Find where the given text appears and provide that cell's center as (x, y) coordinate. 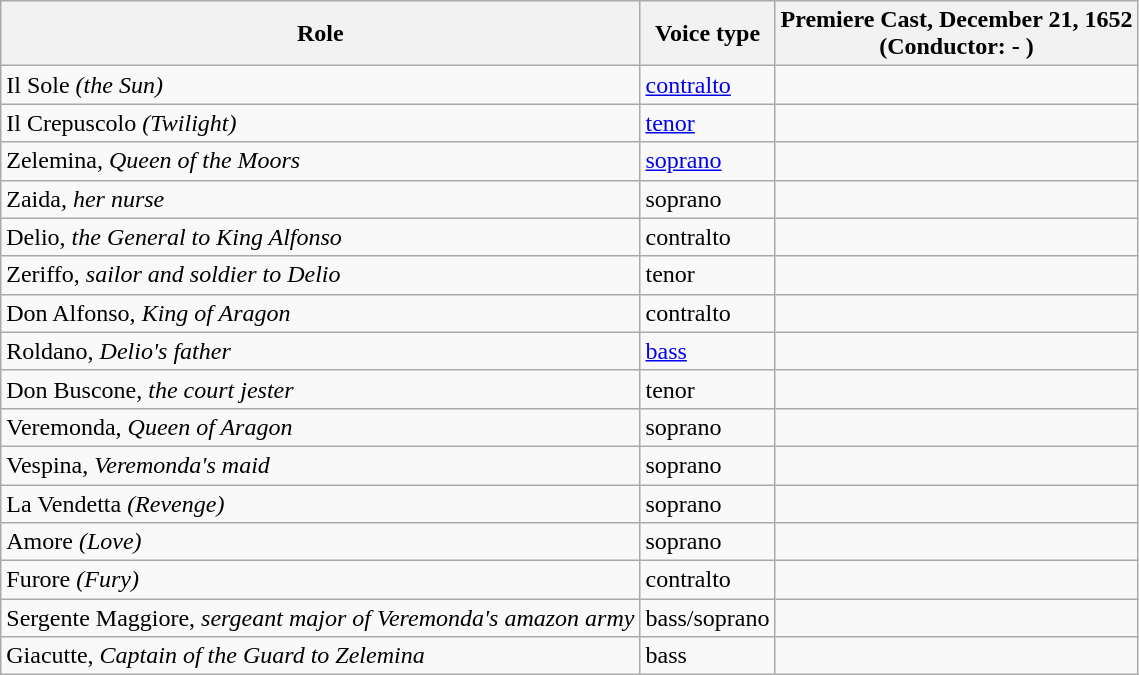
Voice type (708, 34)
Zaida, her nurse (320, 199)
Don Buscone, the court jester (320, 389)
Premiere Cast, December 21, 1652(Conductor: - ) (956, 34)
Roldano, Delio's father (320, 351)
Delio, the General to King Alfonso (320, 237)
Veremonda, Queen of Aragon (320, 427)
Amore (Love) (320, 542)
Furore (Fury) (320, 580)
Il Crepuscolo (Twilight) (320, 123)
La Vendetta (Revenge) (320, 503)
bass/soprano (708, 618)
Zeriffo, sailor and soldier to Delio (320, 275)
Vespina, Veremonda's maid (320, 465)
Il Sole (the Sun) (320, 85)
Don Alfonso, King of Aragon (320, 313)
Role (320, 34)
Zelemina, Queen of the Moors (320, 161)
Giacutte, Captain of the Guard to Zelemina (320, 656)
Sergente Maggiore, sergeant major of Veremonda's amazon army (320, 618)
